For the text-containing cell, return its midpoint in [x, y] coordinate format. 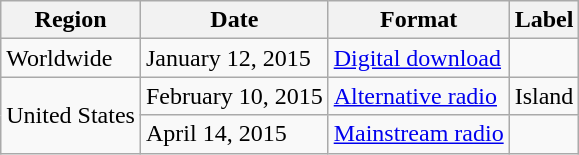
Label [544, 20]
January 12, 2015 [234, 58]
Digital download [418, 58]
Worldwide [71, 58]
February 10, 2015 [234, 96]
Region [71, 20]
Date [234, 20]
Mainstream radio [418, 134]
Alternative radio [418, 96]
April 14, 2015 [234, 134]
United States [71, 115]
Island [544, 96]
Format [418, 20]
